Extract the [x, y] coordinate from the center of the cell holding the provided text.  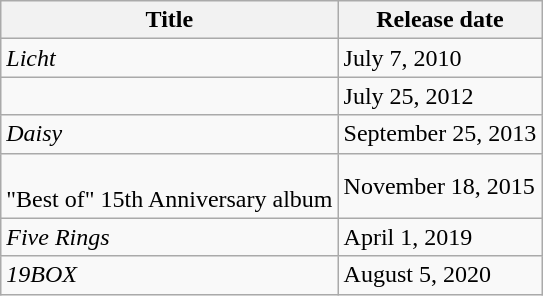
July 25, 2012 [440, 96]
Release date [440, 20]
19BOX [170, 275]
Title [170, 20]
Licht [170, 58]
August 5, 2020 [440, 275]
November 18, 2015 [440, 186]
July 7, 2010 [440, 58]
Five Rings [170, 237]
September 25, 2013 [440, 134]
Daisy [170, 134]
"Best of" 15th Anniversary album [170, 186]
April 1, 2019 [440, 237]
